Search for the cell housing the specified text and yield its [X, Y] center coordinate. 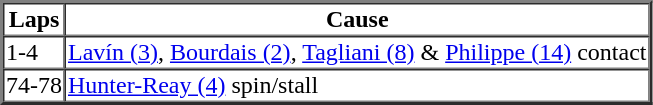
74-78 [34, 86]
Laps [34, 20]
Lavín (3), Bourdais (2), Tagliani (8) & Philippe (14) contact [357, 52]
Cause [357, 20]
1-4 [34, 52]
Hunter-Reay (4) spin/stall [357, 86]
